Search for the cell housing the specified text and yield its (x, y) center coordinate. 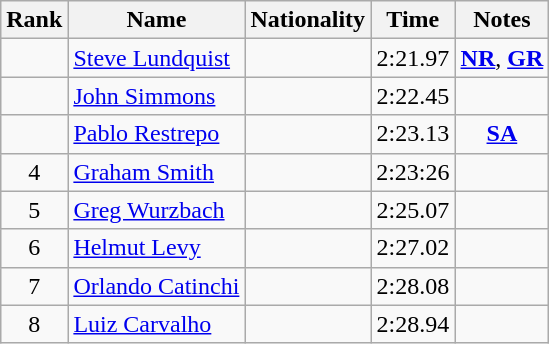
Greg Wurzbach (156, 210)
Pablo Restrepo (156, 134)
Time (413, 20)
2:28.08 (413, 286)
5 (34, 210)
2:28.94 (413, 324)
Steve Lundquist (156, 58)
Luiz Carvalho (156, 324)
4 (34, 172)
John Simmons (156, 96)
Notes (502, 20)
8 (34, 324)
2:23.13 (413, 134)
SA (502, 134)
NR, GR (502, 58)
7 (34, 286)
Nationality (308, 20)
2:22.45 (413, 96)
Rank (34, 20)
6 (34, 248)
Orlando Catinchi (156, 286)
Name (156, 20)
2:23:26 (413, 172)
2:25.07 (413, 210)
Helmut Levy (156, 248)
2:21.97 (413, 58)
Graham Smith (156, 172)
2:27.02 (413, 248)
